Search for the cell housing the specified text and yield its [x, y] center coordinate. 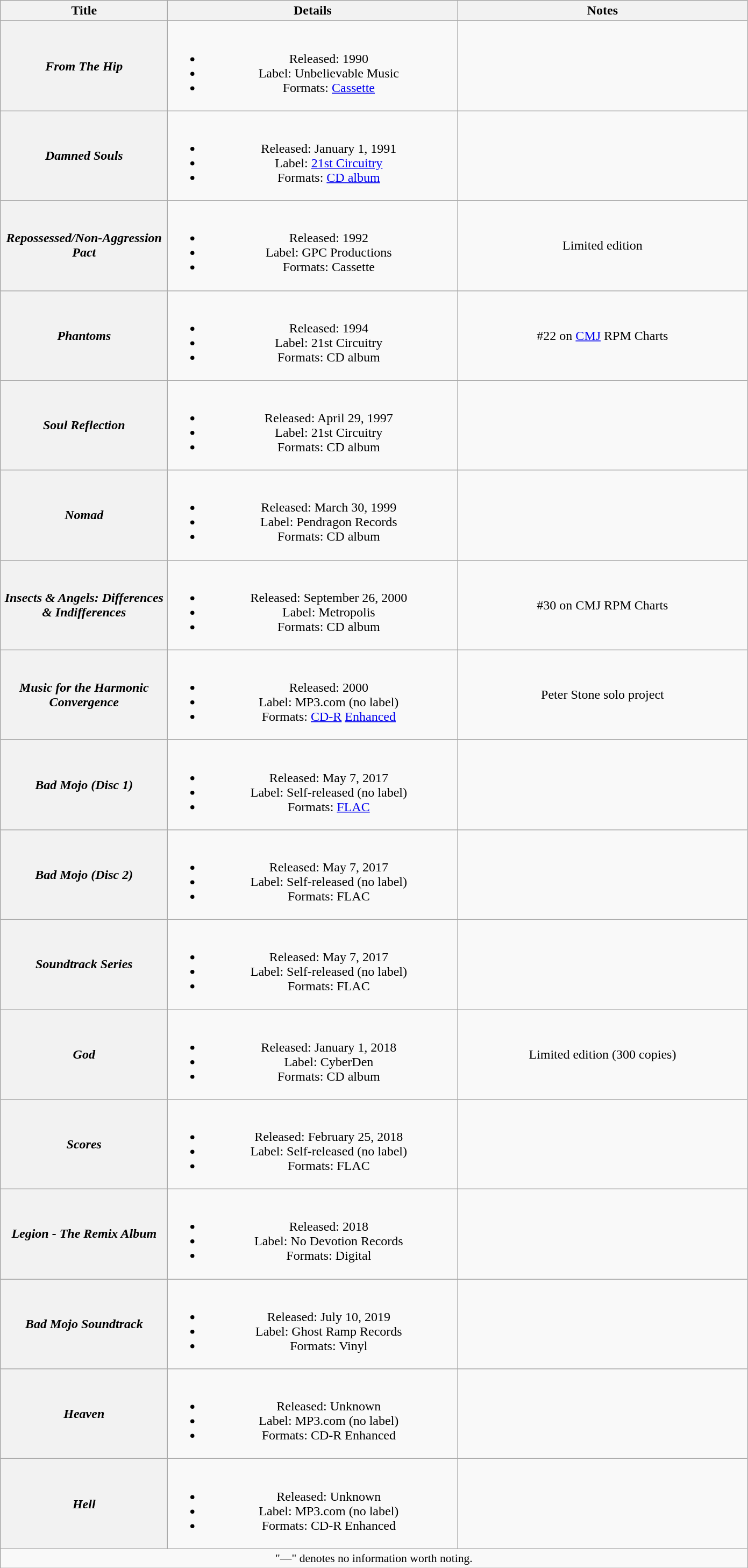
Released: 2000Label: MP3.com (no label)Formats: CD-R Enhanced [313, 695]
Limited edition (300 copies) [602, 1054]
Released: February 25, 2018Label: Self-released (no label)Formats: FLAC [313, 1145]
Music for the Harmonic Convergence [84, 695]
Bad Mojo (Disc 2) [84, 875]
"—" denotes no information worth noting. [374, 1558]
Released: 2018Label: No Devotion RecordsFormats: Digital [313, 1234]
Released: January 1, 2018Label: CyberDenFormats: CD album [313, 1054]
Heaven [84, 1414]
Bad Mojo Soundtrack [84, 1324]
Nomad [84, 515]
Notes [602, 11]
Released: April 29, 1997Label: 21st CircuitryFormats: CD album [313, 425]
Phantoms [84, 336]
Limited edition [602, 245]
Scores [84, 1145]
From The Hip [84, 66]
Released: September 26, 2000Label: MetropolisFormats: CD album [313, 605]
Soul Reflection [84, 425]
God [84, 1054]
Released: January 1, 1991Label: 21st CircuitryFormats: CD album [313, 156]
Released: 1992Label: GPC ProductionsFormats: Cassette [313, 245]
Repossessed/Non-Aggression Pact [84, 245]
Legion - The Remix Album [84, 1234]
Released: 1990Label: Unbelievable MusicFormats: Cassette [313, 66]
Damned Souls [84, 156]
Hell [84, 1504]
Peter Stone solo project [602, 695]
Released: 1994Label: 21st CircuitryFormats: CD album [313, 336]
Soundtrack Series [84, 964]
Details [313, 11]
Released: March 30, 1999Label: Pendragon RecordsFormats: CD album [313, 515]
Bad Mojo (Disc 1) [84, 784]
Title [84, 11]
Released: July 10, 2019Label: Ghost Ramp RecordsFormats: Vinyl [313, 1324]
Insects & Angels: Differences & Indifferences [84, 605]
#30 on CMJ RPM Charts [602, 605]
#22 on CMJ RPM Charts [602, 336]
